Provide the [X, Y] coordinate of the cell's center where the given text is located.  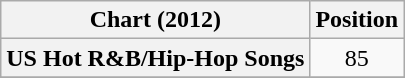
85 [357, 58]
Chart (2012) [156, 20]
US Hot R&B/Hip-Hop Songs [156, 58]
Position [357, 20]
